Return [X, Y] of the center of cell containing provided text 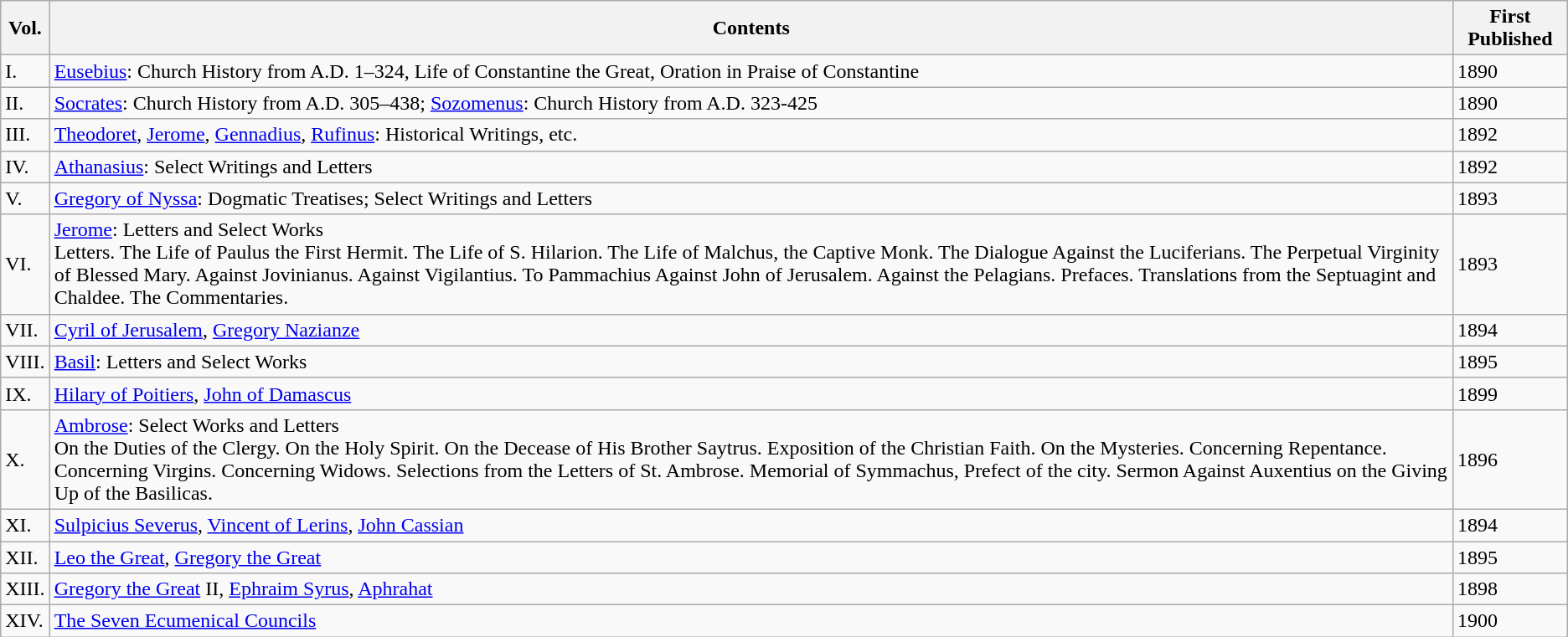
1898 [1509, 589]
XI. [25, 525]
Eusebius: Church History from A.D. 1–324, Life of Constantine the Great, Oration in Praise of Constantine [750, 71]
VI. [25, 265]
Gregory the Great II, Ephraim Syrus, Aphrahat [750, 589]
IX. [25, 393]
Athanasius: Select Writings and Letters [750, 167]
Sulpicius Severus, Vincent of Lerins, John Cassian [750, 525]
First Published [1509, 28]
V. [25, 198]
VII. [25, 330]
The Seven Ecumenical Councils [750, 621]
IV. [25, 167]
Leo the Great, Gregory the Great [750, 557]
Hilary of Poitiers, John of Damascus [750, 393]
III. [25, 135]
I. [25, 71]
Contents [750, 28]
XII. [25, 557]
1896 [1509, 459]
Vol. [25, 28]
Cyril of Jerusalem, Gregory Nazianze [750, 330]
X. [25, 459]
1900 [1509, 621]
1899 [1509, 393]
II. [25, 103]
XIV. [25, 621]
VIII. [25, 362]
Gregory of Nyssa: Dogmatic Treatises; Select Writings and Letters [750, 198]
Theodoret, Jerome, Gennadius, Rufinus: Historical Writings, etc. [750, 135]
XIII. [25, 589]
Basil: Letters and Select Works [750, 362]
Socrates: Church History from A.D. 305–438; Sozomenus: Church History from A.D. 323-425 [750, 103]
